Pinpoint the cell where the given text exists, returning its [X, Y] midpoint coordinate. 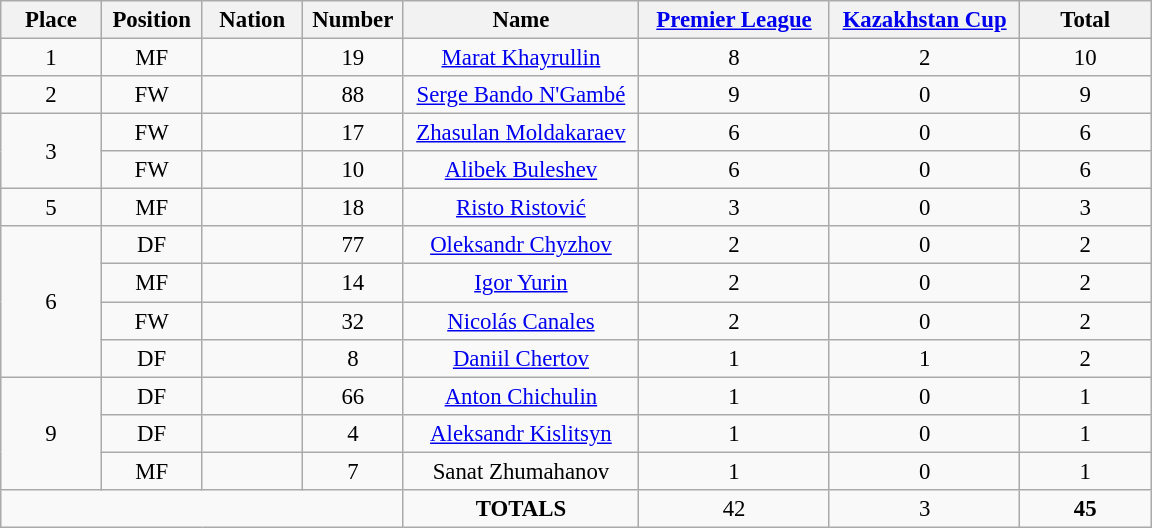
Nicolás Canales [521, 321]
66 [354, 396]
Igor Yurin [521, 283]
77 [354, 245]
Anton Chichulin [521, 396]
17 [354, 133]
4 [354, 433]
Aleksandr Kislitsyn [521, 433]
Marat Khayrullin [521, 58]
Zhasulan Moldakaraev [521, 133]
Sanat Zhumahanov [521, 471]
Serge Bando N'Gambé [521, 95]
Oleksandr Chyzhov [521, 245]
Kazakhstan Cup [924, 20]
Daniil Chertov [521, 358]
45 [1086, 509]
Alibek Buleshev [521, 170]
Nation [252, 20]
32 [354, 321]
Place [52, 20]
Risto Ristović [521, 208]
7 [354, 471]
Name [521, 20]
TOTALS [521, 509]
Position [152, 20]
5 [52, 208]
Total [1086, 20]
42 [734, 509]
14 [354, 283]
19 [354, 58]
Premier League [734, 20]
88 [354, 95]
Number [354, 20]
18 [354, 208]
